Capture the cell that displays the provided text and extract its (x, y) central coordinate. 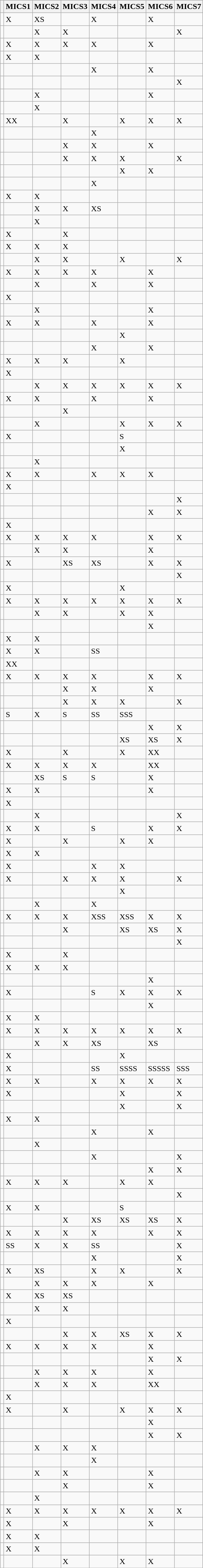
MICS6 (160, 7)
MICS2 (47, 7)
SSSSS (160, 1068)
MICS7 (189, 7)
MICS1 (18, 7)
SSSS (132, 1068)
MICS5 (132, 7)
MICS3 (75, 7)
MICS4 (103, 7)
